Identify which cell holds the provided text, then report its [x, y] central coordinate. 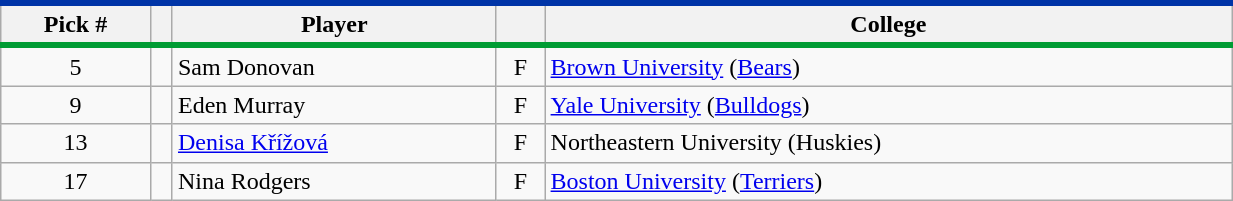
College [888, 24]
Pick # [76, 24]
Eden Murray [334, 105]
Yale University (Bulldogs) [888, 105]
13 [76, 143]
Player [334, 24]
Denisa Křížová [334, 143]
Boston University (Terriers) [888, 181]
5 [76, 66]
Nina Rodgers [334, 181]
Sam Donovan [334, 66]
17 [76, 181]
Northeastern University (Huskies) [888, 143]
Brown University (Bears) [888, 66]
9 [76, 105]
